Identify which cell holds the provided text, then report its [X, Y] central coordinate. 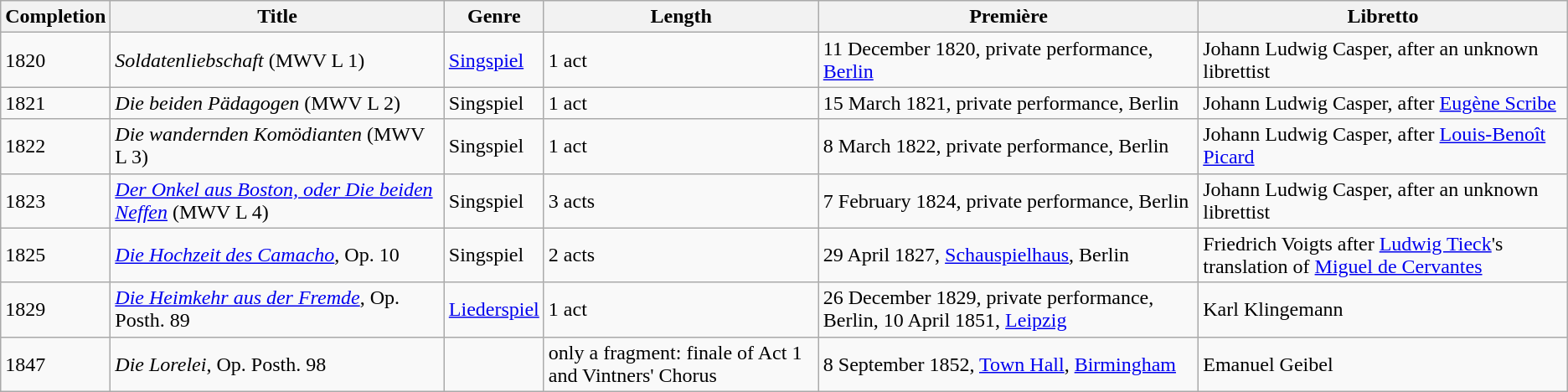
Soldatenliebschaft (MWV L 1) [277, 60]
Friedrich Voigts after Ludwig Tieck's translation of Miguel de Cervantes [1384, 255]
Genre [494, 17]
Die Lorelei, Op. Posth. 98 [277, 364]
Première [1008, 17]
Libretto [1384, 17]
Title [277, 17]
1847 [55, 364]
29 April 1827, Schauspielhaus, Berlin [1008, 255]
Karl Klingemann [1384, 310]
Die Hochzeit des Camacho, Op. 10 [277, 255]
Completion [55, 17]
Johann Ludwig Casper, after Louis-Benoît Picard [1384, 146]
Length [681, 17]
1821 [55, 103]
Emanuel Geibel [1384, 364]
Die wandernden Komödianten (MWV L 3) [277, 146]
Die Heimkehr aus der Fremde, Op. Posth. 89 [277, 310]
1825 [55, 255]
2 acts [681, 255]
1823 [55, 201]
26 December 1829, private performance, Berlin, 10 April 1851, Leipzig [1008, 310]
3 acts [681, 201]
7 February 1824, private performance, Berlin [1008, 201]
Johann Ludwig Casper, after Eugène Scribe [1384, 103]
8 March 1822, private performance, Berlin [1008, 146]
1829 [55, 310]
only a fragment: finale of Act 1 and Vintners' Chorus [681, 364]
8 September 1852, Town Hall, Birmingham [1008, 364]
1822 [55, 146]
Liederspiel [494, 310]
1820 [55, 60]
Der Onkel aus Boston, oder Die beiden Neffen (MWV L 4) [277, 201]
15 March 1821, private performance, Berlin [1008, 103]
Die beiden Pädagogen (MWV L 2) [277, 103]
11 December 1820, private performance, Berlin [1008, 60]
